Scan for the cell matching the given text and deliver its (x, y) coordinate at center. 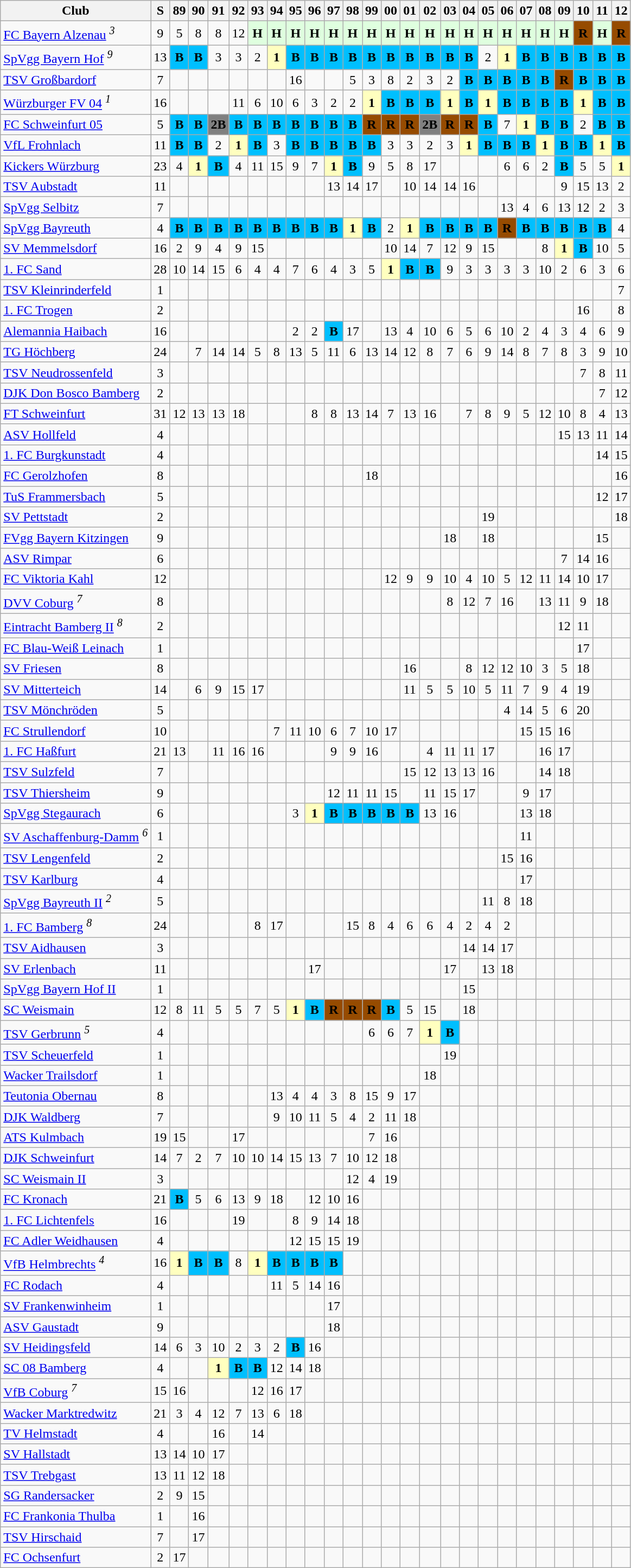
95 (295, 11)
31 (161, 414)
SC Weismain II (76, 1179)
SV Aschaffenburg-Damm 6 (76, 836)
SV Hallstadt (76, 1454)
VfB Coburg 7 (76, 1391)
DJK Waldberg (76, 1116)
DJK Schweinfurt (76, 1158)
20 (583, 710)
1. FC Burgkunstadt (76, 455)
08 (545, 11)
TSV Großbardorf (76, 80)
FC Strullendorf (76, 731)
FC Adler Weidhausen (76, 1241)
SpVgg Bayreuth II 2 (76, 901)
91 (218, 11)
01 (410, 11)
ATS Kulmbach (76, 1137)
DVV Coburg 7 (76, 601)
SpVgg Selbitz (76, 207)
TSV Sulzfeld (76, 772)
00 (391, 11)
FC Gerolzhofen (76, 476)
TSV Trebgast (76, 1475)
90 (199, 11)
Kickers Würzburg (76, 166)
1. FC Sand (76, 269)
1. FC Lichtenfels (76, 1220)
96 (315, 11)
98 (353, 11)
92 (239, 11)
TSV Scheuerfeld (76, 1055)
94 (277, 11)
99 (372, 11)
Würzburger FV 04 1 (76, 102)
FC Viktoria Kahl (76, 579)
TSV Thiersheim (76, 793)
ASV Rimpar (76, 558)
09 (564, 11)
SV Frankenwinheim (76, 1306)
23 (161, 166)
TSV Kleinrinderfeld (76, 290)
SG Randersacker (76, 1496)
TG Höchberg (76, 352)
03 (450, 11)
DJK Don Bosco Bamberg (76, 393)
SpVgg Stegaurach (76, 814)
FC Blau-Weiß Leinach (76, 648)
02 (430, 11)
06 (507, 11)
VfB Helmbrechts 4 (76, 1264)
Alemannia Haibach (76, 331)
FC Frankonia Thulba (76, 1516)
S (161, 11)
SpVgg Bayern Hof II (76, 989)
89 (179, 11)
Teutonia Obernau (76, 1096)
SC Weismain (76, 1010)
TSV Aidhausen (76, 948)
ASV Gaustadt (76, 1327)
1. FC Bamberg 8 (76, 926)
SV Heidingsfeld (76, 1348)
93 (257, 11)
1. FC Trogen (76, 310)
SC 08 Bamberg (76, 1368)
FC Rodach (76, 1285)
SV Memmelsdorf (76, 249)
FC Bayern Alzenau 3 (76, 34)
FVgg Bayern Kitzingen (76, 538)
05 (488, 11)
TSV Aubstadt (76, 187)
TSV Karlburg (76, 879)
28 (161, 269)
1. FC Haßfurt (76, 751)
TuS Frammersbach (76, 497)
FC Schweinfurt 05 (76, 125)
VfL Frohnlach (76, 145)
SV Erlenbach (76, 969)
04 (469, 11)
SV Mitterteich (76, 689)
ASV Hollfeld (76, 434)
FT Schweinfurt (76, 414)
TV Helmstadt (76, 1433)
97 (333, 11)
Club (76, 11)
TSV Hirschaid (76, 1537)
Eintracht Bamberg II 8 (76, 626)
SV Pettstadt (76, 517)
07 (526, 11)
FC Ochsenfurt (76, 1558)
TSV Neudrossenfeld (76, 372)
SV Friesen (76, 669)
SpVgg Bayreuth (76, 228)
TSV Mönchröden (76, 710)
Wacker Marktredwitz (76, 1413)
FC Kronach (76, 1199)
TSV Lengenfeld (76, 858)
TSV Gerbrunn 5 (76, 1032)
Wacker Trailsdorf (76, 1075)
SpVgg Bayern Hof 9 (76, 58)
